Search for the cell housing the specified text and yield its [X, Y] center coordinate. 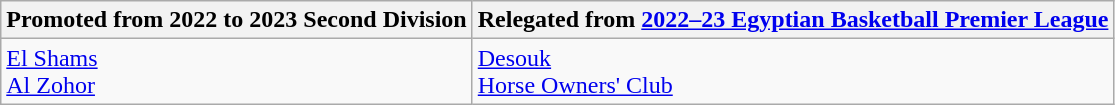
DesoukHorse Owners' Club [793, 72]
Relegated from 2022–23 Egyptian Basketball Premier League [793, 20]
Promoted from 2022 to 2023 Second Division [236, 20]
El ShamsAl Zohor [236, 72]
